Return the [x, y] coordinate for the center point of the cell that contains the specified text.  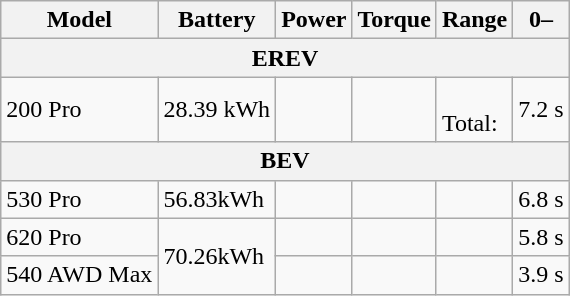
BEV [285, 161]
Range [474, 20]
620 Pro [80, 237]
530 Pro [80, 199]
5.8 s [541, 237]
7.2 s [541, 110]
3.9 s [541, 275]
70.26kWh [217, 256]
Total: [474, 110]
Power [314, 20]
200 Pro [80, 110]
0– [541, 20]
EREV [285, 58]
Battery [217, 20]
Model [80, 20]
28.39 kWh [217, 110]
6.8 s [541, 199]
540 AWD Max [80, 275]
Torque [394, 20]
56.83kWh [217, 199]
